Scan for the cell matching the given text and deliver its [x, y] coordinate at center. 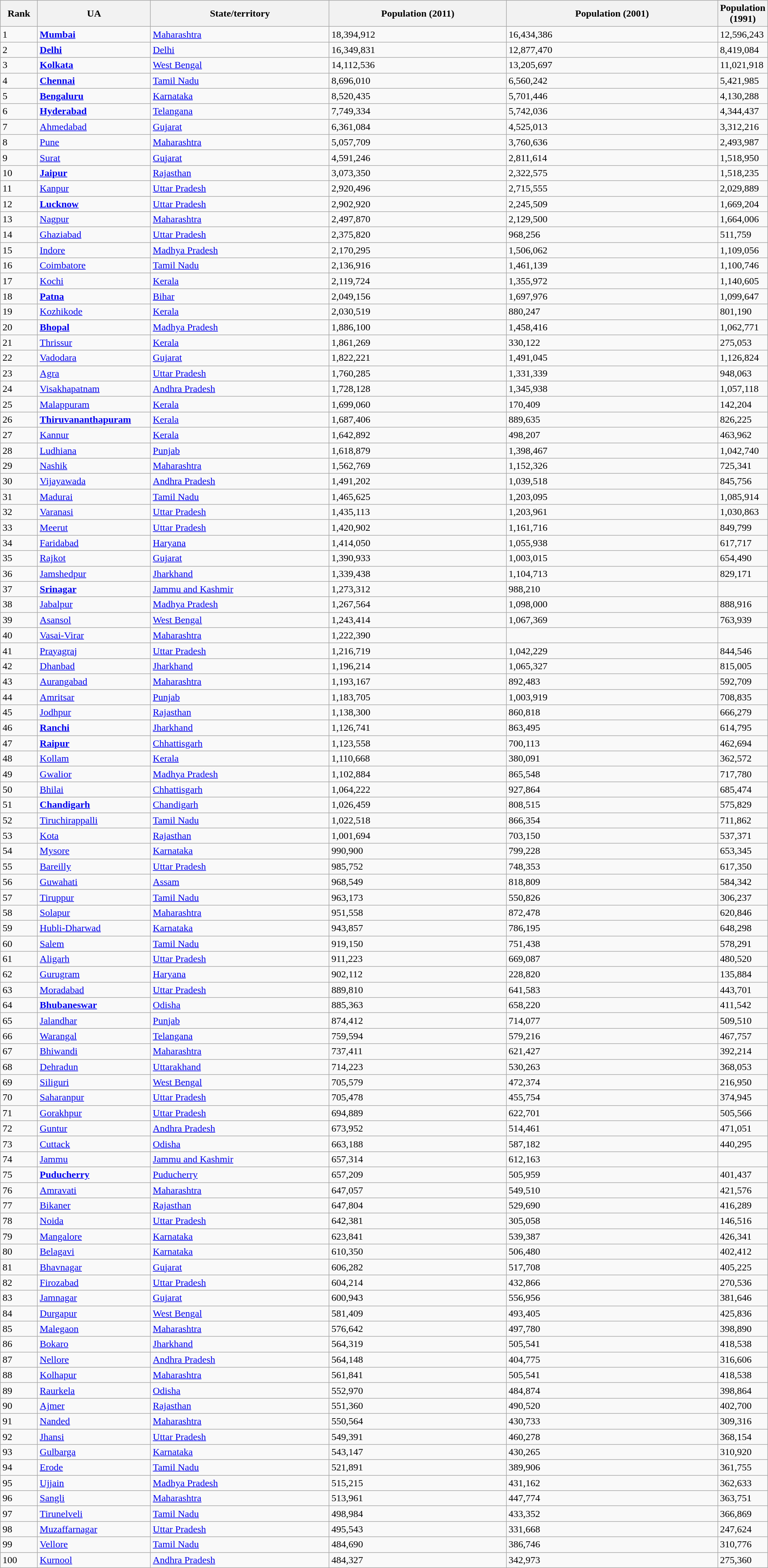
51 [19, 805]
1,562,769 [418, 466]
6,560,242 [612, 81]
31 [19, 497]
1,140,605 [743, 281]
85 [19, 1329]
18 [19, 296]
68 [19, 1067]
228,820 [612, 974]
621,427 [612, 1051]
5,742,036 [612, 111]
748,353 [612, 866]
2,119,724 [418, 281]
968,549 [418, 882]
Erode [94, 1468]
25 [19, 404]
Bokaro [94, 1344]
1,098,000 [612, 604]
471,051 [743, 1128]
21 [19, 343]
539,387 [612, 1236]
759,594 [418, 1036]
433,352 [612, 1514]
59 [19, 928]
600,943 [418, 1298]
310,776 [743, 1545]
Pune [94, 142]
2,170,295 [418, 250]
362,633 [743, 1483]
Guwahati [94, 882]
1,728,128 [418, 389]
432,866 [612, 1283]
17 [19, 281]
Population (2001) [612, 14]
11 [19, 188]
12,596,243 [743, 34]
460,278 [612, 1437]
392,214 [743, 1051]
411,542 [743, 1005]
62 [19, 974]
818,809 [612, 882]
78 [19, 1221]
Belagavi [94, 1252]
15 [19, 250]
575,829 [743, 805]
28 [19, 451]
75 [19, 1174]
Kota [94, 836]
1,458,416 [612, 327]
49 [19, 774]
578,291 [743, 944]
1,398,467 [612, 451]
988,210 [612, 589]
1,183,705 [418, 697]
1,003,919 [612, 697]
1,697,976 [612, 296]
514,461 [612, 1128]
1,506,062 [612, 250]
Bhilai [94, 789]
705,579 [418, 1082]
889,635 [612, 419]
561,841 [418, 1375]
16,349,831 [418, 50]
10 [19, 173]
1,042,229 [612, 651]
1,273,312 [418, 589]
648,298 [743, 928]
1,669,204 [743, 204]
5,057,709 [418, 142]
1,022,518 [418, 820]
948,063 [743, 373]
Kurnool [94, 1560]
1,390,933 [418, 558]
550,564 [418, 1421]
517,708 [612, 1267]
1,203,961 [612, 512]
576,642 [418, 1329]
416,289 [743, 1206]
2,136,916 [418, 266]
44 [19, 697]
Ghaziabad [94, 235]
711,862 [743, 820]
493,405 [612, 1313]
Assam [240, 882]
717,780 [743, 774]
799,228 [612, 851]
657,209 [418, 1174]
543,147 [418, 1452]
484,327 [418, 1560]
275,053 [743, 343]
1,345,938 [612, 389]
3,073,350 [418, 173]
95 [19, 1483]
Kannur [94, 435]
135,884 [743, 974]
1,126,741 [418, 728]
70 [19, 1098]
872,478 [612, 913]
26 [19, 419]
505,566 [743, 1113]
844,546 [743, 651]
Amritsar [94, 697]
447,774 [612, 1498]
863,495 [612, 728]
Visakhapatnam [94, 389]
4,591,246 [418, 157]
46 [19, 728]
8,419,084 [743, 50]
Kochi [94, 281]
654,490 [743, 558]
65 [19, 1021]
100 [19, 1560]
Tiruchirappalli [94, 820]
5,701,446 [612, 96]
64 [19, 1005]
Bengaluru [94, 96]
Indore [94, 250]
Jamshedpur [94, 574]
829,171 [743, 574]
511,759 [743, 235]
30 [19, 481]
Chennai [94, 81]
Solapur [94, 913]
529,690 [612, 1206]
455,754 [612, 1098]
612,163 [612, 1159]
Nagpur [94, 219]
3,760,636 [612, 142]
50 [19, 789]
1,099,647 [743, 296]
1 [19, 34]
368,053 [743, 1067]
Vijayawada [94, 481]
462,694 [743, 743]
Aligarh [94, 959]
19 [19, 312]
96 [19, 1498]
641,583 [612, 990]
310,920 [743, 1452]
Jaipur [94, 173]
342,973 [612, 1560]
521,891 [418, 1468]
402,412 [743, 1252]
515,215 [418, 1483]
2 [19, 50]
963,173 [418, 897]
Aurangabad [94, 681]
Dhanbad [94, 666]
610,350 [418, 1252]
52 [19, 820]
Cuttack [94, 1144]
247,624 [743, 1529]
Gorakhpur [94, 1113]
13 [19, 219]
Siliguri [94, 1082]
579,216 [612, 1036]
32 [19, 512]
Prayagraj [94, 651]
673,952 [418, 1128]
498,984 [418, 1514]
1,064,222 [418, 789]
4,344,437 [743, 111]
490,520 [612, 1406]
1,062,771 [743, 327]
2,497,870 [418, 219]
402,700 [743, 1406]
1,152,326 [612, 466]
67 [19, 1051]
919,150 [418, 944]
74 [19, 1159]
Bareilly [94, 866]
1,042,740 [743, 451]
92 [19, 1437]
2,902,920 [418, 204]
2,129,500 [612, 219]
16,434,386 [612, 34]
530,263 [612, 1067]
6 [19, 111]
509,510 [743, 1021]
87 [19, 1360]
506,480 [612, 1252]
Nellore [94, 1360]
2,245,509 [612, 204]
56 [19, 882]
860,818 [612, 713]
72 [19, 1128]
53 [19, 836]
91 [19, 1421]
1,618,879 [418, 451]
653,345 [743, 851]
606,282 [418, 1267]
865,548 [612, 774]
4 [19, 81]
Jammu [94, 1159]
UA [94, 14]
Kolkata [94, 65]
614,795 [743, 728]
5,421,985 [743, 81]
98 [19, 1529]
54 [19, 851]
430,733 [612, 1421]
564,148 [418, 1360]
751,438 [612, 944]
47 [19, 743]
1,822,221 [418, 358]
16 [19, 266]
1,465,625 [418, 497]
84 [19, 1313]
88 [19, 1375]
1,193,167 [418, 681]
556,956 [612, 1298]
9 [19, 157]
Faridabad [94, 543]
498,207 [612, 435]
889,810 [418, 990]
1,065,327 [612, 666]
69 [19, 1082]
275,360 [743, 1560]
951,558 [418, 913]
826,225 [743, 419]
1,414,050 [418, 543]
Malappuram [94, 404]
24 [19, 389]
90 [19, 1406]
2,493,987 [743, 142]
1,067,369 [612, 620]
700,113 [612, 743]
331,668 [612, 1529]
309,316 [743, 1421]
1,886,100 [418, 327]
Warangal [94, 1036]
549,391 [418, 1437]
431,162 [612, 1483]
1,196,214 [418, 666]
497,780 [612, 1329]
Ludhiana [94, 451]
366,869 [743, 1514]
Mysore [94, 851]
647,057 [418, 1190]
Salem [94, 944]
2,029,889 [743, 188]
58 [19, 913]
11,021,918 [743, 65]
968,256 [612, 235]
97 [19, 1514]
Mumbai [94, 34]
5 [19, 96]
Hyderabad [94, 111]
7,749,334 [418, 111]
587,182 [612, 1144]
77 [19, 1206]
888,916 [743, 604]
Raipur [94, 743]
Bikaner [94, 1206]
2,715,555 [612, 188]
Ujjain [94, 1483]
3 [19, 65]
617,350 [743, 866]
14 [19, 235]
Rajkot [94, 558]
63 [19, 990]
Thiruvananthapuram [94, 419]
Jabalpur [94, 604]
Jodhpur [94, 713]
623,841 [418, 1236]
Surat [94, 157]
270,536 [743, 1283]
1,687,406 [418, 419]
685,474 [743, 789]
Uttarakhand [240, 1067]
Jamnagar [94, 1298]
1,518,235 [743, 173]
1,267,564 [418, 604]
4,525,013 [612, 127]
36 [19, 574]
1,104,713 [612, 574]
443,701 [743, 990]
6,361,084 [418, 127]
927,864 [612, 789]
Madurai [94, 497]
170,409 [612, 404]
472,374 [612, 1082]
592,709 [743, 681]
94 [19, 1468]
430,265 [612, 1452]
Mangalore [94, 1236]
1,355,972 [612, 281]
Kollam [94, 759]
786,195 [612, 928]
495,543 [418, 1529]
426,341 [743, 1236]
Saharanpur [94, 1098]
13,205,697 [612, 65]
State/territory [240, 14]
Srinagar [94, 589]
368,154 [743, 1437]
725,341 [743, 466]
Jalandhar [94, 1021]
642,381 [418, 1221]
Durgapur [94, 1313]
Patna [94, 296]
666,279 [743, 713]
83 [19, 1298]
Varanasi [94, 512]
45 [19, 713]
Moradabad [94, 990]
Kolhapur [94, 1375]
12 [19, 204]
622,701 [612, 1113]
Vadodara [94, 358]
1,518,950 [743, 157]
86 [19, 1344]
Dehradun [94, 1067]
Asansol [94, 620]
Population (1991) [743, 14]
Meerut [94, 528]
815,005 [743, 666]
1,222,390 [418, 635]
Thrissur [94, 343]
38 [19, 604]
467,757 [743, 1036]
2,811,614 [612, 157]
Population (2011) [418, 14]
Bhavnagar [94, 1267]
380,091 [612, 759]
1,243,414 [418, 620]
1,057,118 [743, 389]
849,799 [743, 528]
305,058 [612, 1221]
Tirunelveli [94, 1514]
Rank [19, 14]
22 [19, 358]
Guntur [94, 1128]
389,906 [612, 1468]
89 [19, 1390]
911,223 [418, 959]
3,312,216 [743, 127]
1,001,694 [418, 836]
8 [19, 142]
23 [19, 373]
425,836 [743, 1313]
2,030,519 [418, 312]
617,717 [743, 543]
1,109,056 [743, 250]
1,760,285 [418, 373]
1,126,824 [743, 358]
549,510 [612, 1190]
42 [19, 666]
405,225 [743, 1267]
1,039,518 [612, 481]
1,491,045 [612, 358]
Nashik [94, 466]
990,900 [418, 851]
142,204 [743, 404]
Hubli-Dharwad [94, 928]
361,755 [743, 1468]
737,411 [418, 1051]
620,846 [743, 913]
1,085,914 [743, 497]
401,437 [743, 1174]
1,100,746 [743, 266]
93 [19, 1452]
374,945 [743, 1098]
Gurugram [94, 974]
564,319 [418, 1344]
537,371 [743, 836]
581,409 [418, 1313]
440,295 [743, 1144]
Ajmer [94, 1406]
801,190 [743, 312]
41 [19, 651]
Coimbatore [94, 266]
1,642,892 [418, 435]
1,491,202 [418, 481]
1,030,863 [743, 512]
1,664,006 [743, 219]
99 [19, 1545]
808,515 [612, 805]
43 [19, 681]
Tiruppur [94, 897]
81 [19, 1267]
Muzaffarnagar [94, 1529]
1,102,884 [418, 774]
421,576 [743, 1190]
14,112,536 [418, 65]
2,920,496 [418, 188]
37 [19, 589]
Malegaon [94, 1329]
647,804 [418, 1206]
Bhopal [94, 327]
330,122 [612, 343]
2,375,820 [418, 235]
Ahmedabad [94, 127]
7 [19, 127]
2,322,575 [612, 173]
55 [19, 866]
584,342 [743, 882]
1,055,938 [612, 543]
48 [19, 759]
20 [19, 327]
1,331,339 [612, 373]
892,483 [612, 681]
705,478 [418, 1098]
386,746 [612, 1545]
2,049,156 [418, 296]
484,690 [418, 1545]
708,835 [743, 697]
880,247 [612, 312]
29 [19, 466]
1,435,113 [418, 512]
Lucknow [94, 204]
60 [19, 944]
80 [19, 1252]
216,950 [743, 1082]
1,699,060 [418, 404]
885,363 [418, 1005]
943,857 [418, 928]
1,203,095 [612, 497]
1,138,300 [418, 713]
Vasai-Virar [94, 635]
404,775 [612, 1360]
714,077 [612, 1021]
1,861,269 [418, 343]
1,161,716 [612, 528]
8,520,435 [418, 96]
398,890 [743, 1329]
Bhiwandi [94, 1051]
Sangli [94, 1498]
763,939 [743, 620]
Amravati [94, 1190]
398,864 [743, 1390]
669,087 [612, 959]
40 [19, 635]
35 [19, 558]
71 [19, 1113]
363,751 [743, 1498]
866,354 [612, 820]
Gwalior [94, 774]
1,420,902 [418, 528]
1,216,719 [418, 651]
76 [19, 1190]
Agra [94, 373]
Gulbarga [94, 1452]
12,877,470 [612, 50]
513,961 [418, 1498]
657,314 [418, 1159]
480,520 [743, 959]
Kanpur [94, 188]
Firozabad [94, 1283]
845,756 [743, 481]
484,874 [612, 1390]
550,826 [612, 897]
Jhansi [94, 1437]
8,696,010 [418, 81]
1,110,668 [418, 759]
1,003,015 [612, 558]
362,572 [743, 759]
658,220 [612, 1005]
551,360 [418, 1406]
Bihar [240, 296]
27 [19, 435]
33 [19, 528]
Ranchi [94, 728]
Vellore [94, 1545]
552,970 [418, 1390]
73 [19, 1144]
82 [19, 1283]
316,606 [743, 1360]
306,237 [743, 897]
Noida [94, 1221]
Bhubaneswar [94, 1005]
505,959 [612, 1174]
463,962 [743, 435]
985,752 [418, 866]
Kozhikode [94, 312]
39 [19, 620]
663,188 [418, 1144]
874,412 [418, 1021]
Nanded [94, 1421]
57 [19, 897]
146,516 [743, 1221]
902,112 [418, 974]
604,214 [418, 1283]
714,223 [418, 1067]
1,123,558 [418, 743]
1,026,459 [418, 805]
1,461,139 [612, 266]
381,646 [743, 1298]
Raurkela [94, 1390]
4,130,288 [743, 96]
79 [19, 1236]
34 [19, 543]
61 [19, 959]
18,394,912 [418, 34]
703,150 [612, 836]
694,889 [418, 1113]
1,339,438 [418, 574]
66 [19, 1036]
